Pinpoint the cell where the given text exists, returning its [X, Y] midpoint coordinate. 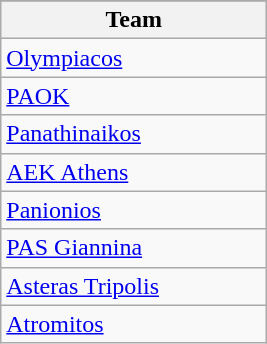
PAOK [134, 96]
Panathinaikos [134, 134]
Olympiacos [134, 58]
AEK Athens [134, 172]
Atromitos [134, 324]
Team [134, 20]
Panionios [134, 210]
Asteras Tripolis [134, 286]
PAS Giannina [134, 248]
